Extract the (x, y) coordinate from the center of the cell holding the provided text.  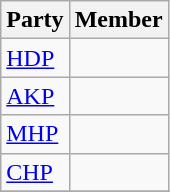
Member (118, 20)
AKP (35, 96)
Party (35, 20)
HDP (35, 58)
MHP (35, 134)
CHP (35, 172)
